Return the (x, y) coordinate for the center point of the cell that contains the specified text.  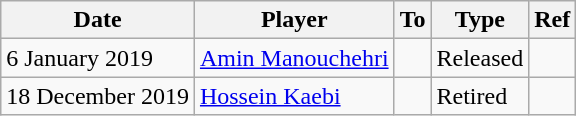
Amin Manouchehri (294, 58)
6 January 2019 (98, 58)
Date (98, 20)
18 December 2019 (98, 96)
To (412, 20)
Player (294, 20)
Released (480, 58)
Ref (552, 20)
Retired (480, 96)
Type (480, 20)
Hossein Kaebi (294, 96)
